Output the [x, y] coordinate of the center of the cell containing the given text.  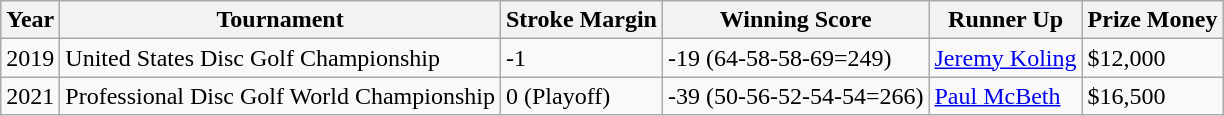
Tournament [280, 20]
$12,000 [1152, 58]
$16,500 [1152, 96]
Prize Money [1152, 20]
Paul McBeth [1006, 96]
-1 [581, 58]
Jeremy Koling [1006, 58]
Runner Up [1006, 20]
Stroke Margin [581, 20]
Winning Score [796, 20]
United States Disc Golf Championship [280, 58]
Year [30, 20]
Professional Disc Golf World Championship [280, 96]
2019 [30, 58]
0 (Playoff) [581, 96]
-19 (64-58-58-69=249) [796, 58]
-39 (50-56-52-54-54=266) [796, 96]
2021 [30, 96]
